Scan for the cell matching the given text and deliver its [x, y] coordinate at center. 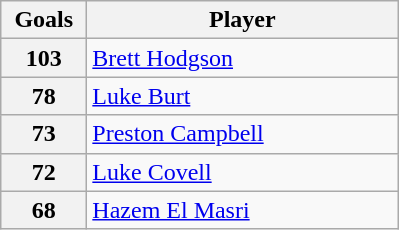
73 [44, 134]
103 [44, 58]
Player [242, 20]
Goals [44, 20]
Luke Burt [242, 96]
78 [44, 96]
72 [44, 172]
Brett Hodgson [242, 58]
Luke Covell [242, 172]
Hazem El Masri [242, 210]
68 [44, 210]
Preston Campbell [242, 134]
